Provide the [x, y] coordinate of the cell's center where the given text is located.  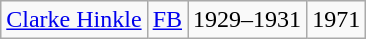
FB [167, 20]
Clarke Hinkle [74, 20]
1929–1931 [248, 20]
1971 [336, 20]
